Search for the cell housing the specified text and yield its (x, y) center coordinate. 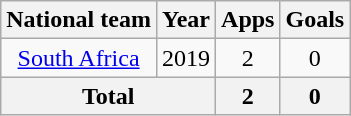
Goals (315, 20)
Apps (248, 20)
2019 (186, 58)
South Africa (79, 58)
Year (186, 20)
National team (79, 20)
Total (108, 96)
